Scan for the cell matching the given text and deliver its [x, y] coordinate at center. 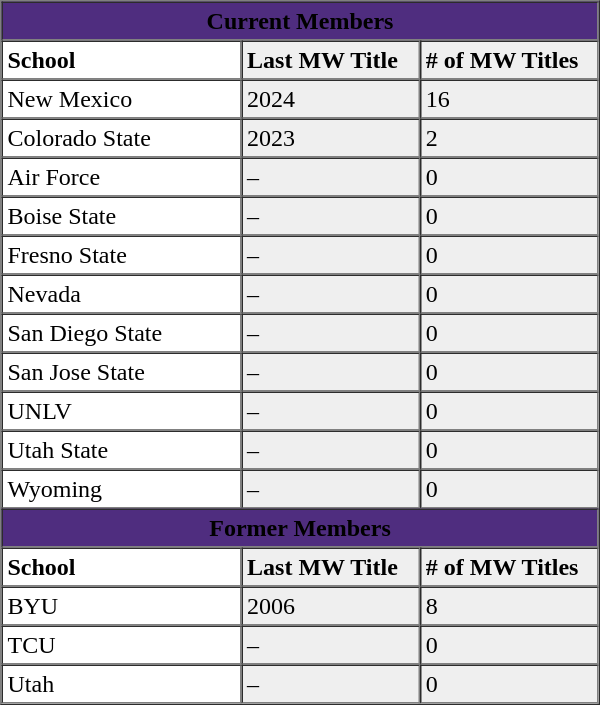
BYU [122, 606]
TCU [122, 646]
Boise State [122, 216]
UNLV [122, 412]
2 [510, 138]
San Jose State [122, 372]
Colorado State [122, 138]
2006 [330, 606]
Fresno State [122, 256]
Current Members [300, 22]
Former Members [300, 528]
Utah State [122, 450]
Air Force [122, 178]
2024 [330, 100]
2023 [330, 138]
16 [510, 100]
San Diego State [122, 334]
Utah [122, 684]
Nevada [122, 294]
8 [510, 606]
New Mexico [122, 100]
Wyoming [122, 490]
